Extract the (X, Y) coordinate from the center of the cell holding the provided text.  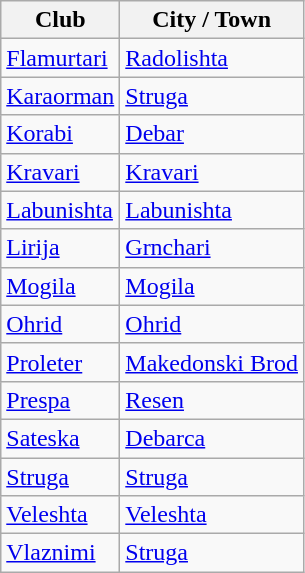
Sateska (60, 438)
Flamurtari (60, 58)
Debar (212, 134)
Makedonski Brod (212, 362)
Vlaznimi (60, 553)
Prespa (60, 400)
Resen (212, 400)
Club (60, 20)
Radolishta (212, 58)
Debarca (212, 438)
Karaorman (60, 96)
Lirija (60, 248)
Proleter (60, 362)
City / Town (212, 20)
Grnchari (212, 248)
Korabi (60, 134)
